Detect which cell encompasses the target text, then output its (x, y) center coordinate. 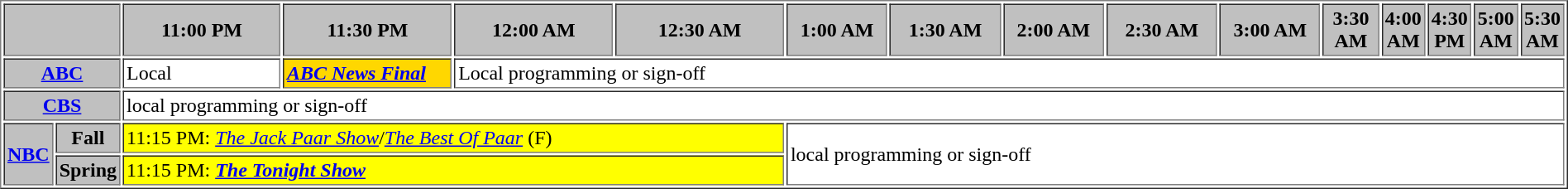
12:30 AM (700, 30)
1:30 AM (946, 30)
3:00 AM (1270, 30)
CBS (61, 106)
2:30 AM (1163, 30)
11:15 PM: The Tonight Show (454, 171)
4:30 PM (1449, 30)
5:30 AM (1542, 30)
4:00 AM (1403, 30)
11:15 PM: The Jack Paar Show/The Best Of Paar (F) (454, 138)
Local programming or sign-off (1010, 73)
Local (202, 73)
Fall (88, 138)
2:00 AM (1054, 30)
ABC News Final (367, 73)
12:00 AM (534, 30)
11:00 PM (202, 30)
5:00 AM (1495, 30)
ABC (61, 73)
1:00 AM (837, 30)
NBC (28, 154)
11:30 PM (367, 30)
3:30 AM (1350, 30)
Spring (88, 171)
